Pinpoint the cell where the given text exists, returning its [x, y] midpoint coordinate. 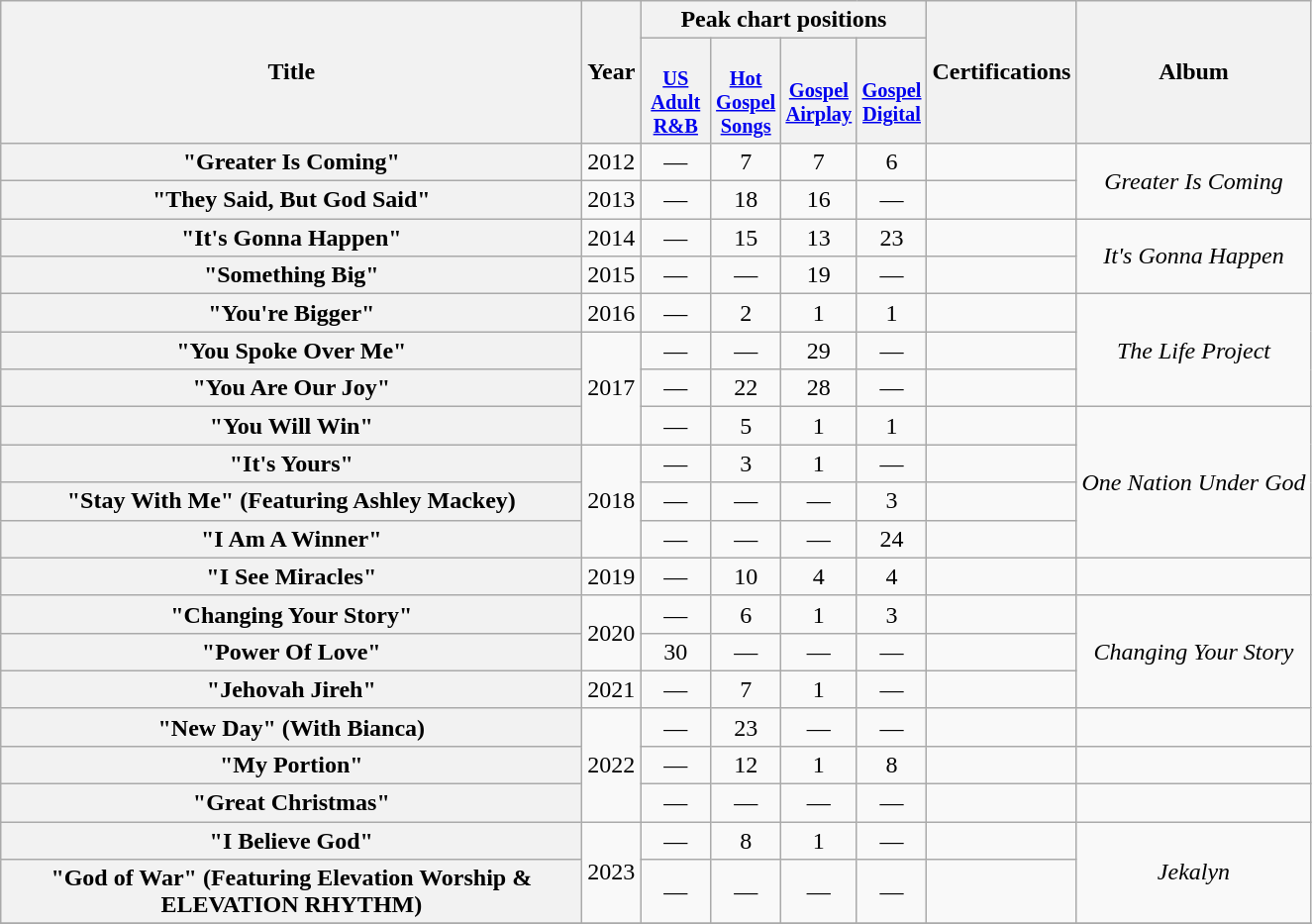
13 [819, 238]
2018 [612, 501]
"God of War" (Featuring Elevation Worship & ELEVATION RHYTHM) [291, 891]
Hot Gospel Songs [747, 91]
"I Am A Winner" [291, 539]
2013 [612, 200]
16 [819, 200]
One Nation Under God [1194, 482]
2019 [612, 576]
Greater Is Coming [1194, 180]
2023 [612, 873]
"You Will Win" [291, 426]
"It's Gonna Happen" [291, 238]
2 [747, 313]
Title [291, 72]
19 [819, 275]
2012 [612, 161]
Peak chart positions [784, 20]
Certifications [1002, 72]
US Adult R&B [675, 91]
Year [612, 72]
15 [747, 238]
2021 [612, 689]
"My Portion" [291, 765]
"They Said, But God Said" [291, 200]
"Changing Your Story" [291, 614]
5 [747, 426]
"Something Big" [291, 275]
2014 [612, 238]
The Life Project [1194, 351]
"It's Yours" [291, 463]
"You Are Our Joy" [291, 388]
"New Day" (With Bianca) [291, 727]
Jekalyn [1194, 873]
29 [819, 351]
Album [1194, 72]
2015 [612, 275]
"You're Bigger" [291, 313]
Gospel Digital [891, 91]
Gospel Airplay [819, 91]
"Great Christmas" [291, 803]
"Power Of Love" [291, 652]
It's Gonna Happen [1194, 257]
"You Spoke Over Me" [291, 351]
2017 [612, 388]
"I Believe God" [291, 841]
28 [819, 388]
24 [891, 539]
2016 [612, 313]
12 [747, 765]
2020 [612, 633]
18 [747, 200]
"Greater Is Coming" [291, 161]
"Stay With Me" (Featuring Ashley Mackey) [291, 501]
Changing Your Story [1194, 652]
2022 [612, 765]
"I See Miracles" [291, 576]
22 [747, 388]
10 [747, 576]
"Jehovah Jireh" [291, 689]
30 [675, 652]
